For the text-containing cell, return its midpoint in (x, y) coordinate format. 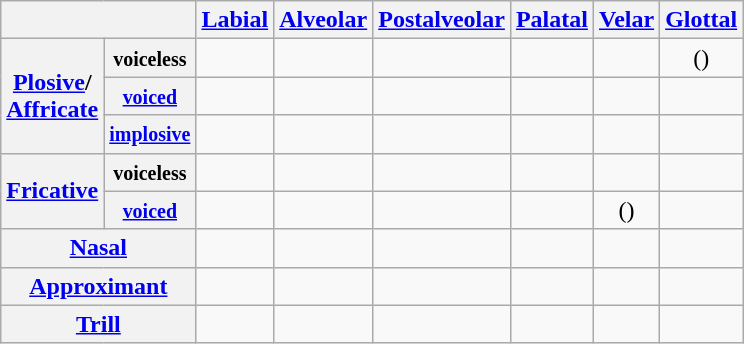
Postalveolar (442, 20)
Palatal (552, 20)
Nasal (98, 248)
Approximant (98, 286)
Trill (98, 324)
Glottal (702, 20)
Plosive/Affricate (52, 96)
Labial (235, 20)
Alveolar (324, 20)
Velar (626, 20)
implosive (150, 134)
Fricative (52, 191)
